Determine the (X, Y) coordinate at the center of the cell enclosing the given text.  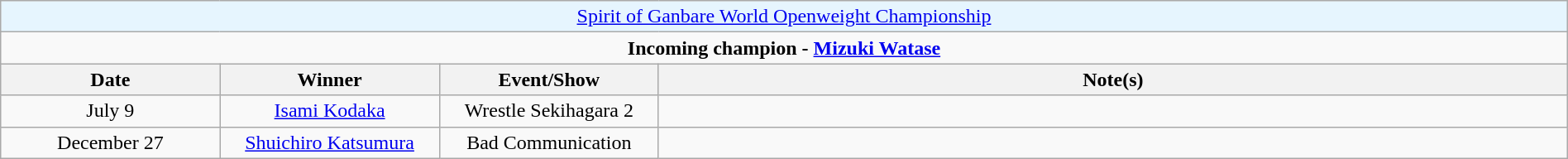
Note(s) (1113, 79)
Spirit of Ganbare World Openweight Championship (784, 17)
Date (111, 79)
Shuichiro Katsumura (329, 142)
Isami Kodaka (329, 111)
Event/Show (549, 79)
Bad Communication (549, 142)
Wrestle Sekihagara 2 (549, 111)
July 9 (111, 111)
Winner (329, 79)
Incoming champion - Mizuki Watase (784, 48)
December 27 (111, 142)
